Find where the given text appears and provide that cell's center as [X, Y] coordinate. 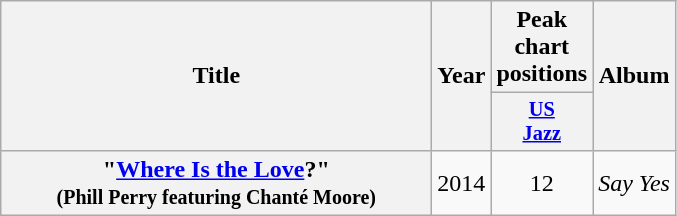
12 [542, 182]
Say Yes [634, 182]
Peak chart positions [542, 47]
2014 [462, 182]
"Where Is the Love?"(Phill Perry featuring Chanté Moore) [216, 182]
Title [216, 76]
Year [462, 76]
Album [634, 76]
USJazz [542, 122]
